For the text-containing cell, return its midpoint in (x, y) coordinate format. 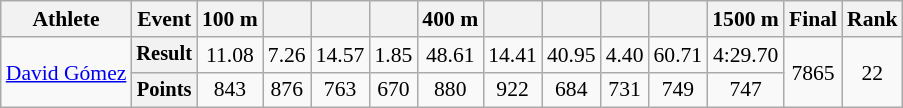
400 m (450, 19)
60.71 (678, 55)
4.40 (625, 55)
843 (230, 90)
1.85 (393, 55)
922 (512, 90)
7.26 (287, 55)
Final (813, 19)
880 (450, 90)
Event (164, 19)
Rank (872, 19)
14.41 (512, 55)
747 (746, 90)
David Gómez (66, 72)
731 (625, 90)
876 (287, 90)
7865 (813, 72)
670 (393, 90)
Athlete (66, 19)
763 (340, 90)
48.61 (450, 55)
100 m (230, 19)
749 (678, 90)
11.08 (230, 55)
Result (164, 55)
4:29.70 (746, 55)
Points (164, 90)
1500 m (746, 19)
40.95 (572, 55)
14.57 (340, 55)
684 (572, 90)
22 (872, 72)
